Return the [x, y] coordinate for the center point of the cell that contains the specified text.  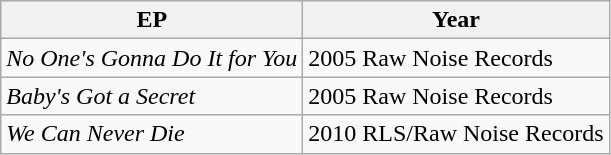
EP [152, 20]
Baby's Got a Secret [152, 96]
Year [456, 20]
We Can Never Die [152, 134]
2010 RLS/Raw Noise Records [456, 134]
No One's Gonna Do It for You [152, 58]
